Detect which cell encompasses the target text, then output its [x, y] center coordinate. 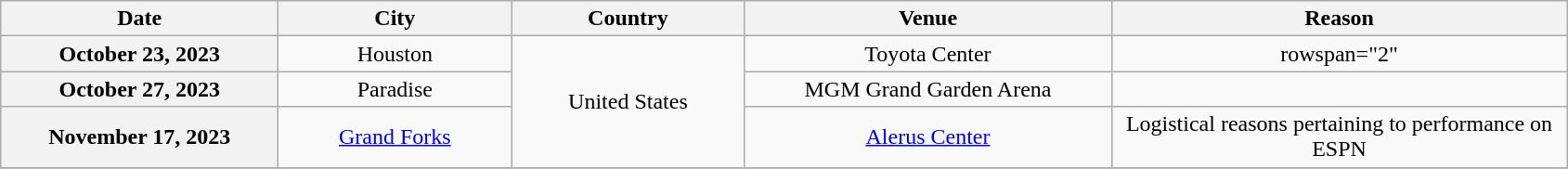
October 27, 2023 [139, 89]
Houston [395, 54]
City [395, 19]
Date [139, 19]
United States [628, 102]
rowspan="2" [1339, 54]
Country [628, 19]
Reason [1339, 19]
November 17, 2023 [139, 137]
Paradise [395, 89]
Alerus Center [928, 137]
Toyota Center [928, 54]
October 23, 2023 [139, 54]
MGM Grand Garden Arena [928, 89]
Grand Forks [395, 137]
Venue [928, 19]
Logistical reasons pertaining to performance on ESPN [1339, 137]
